Return the (x, y) coordinate for the center point of the cell that contains the specified text.  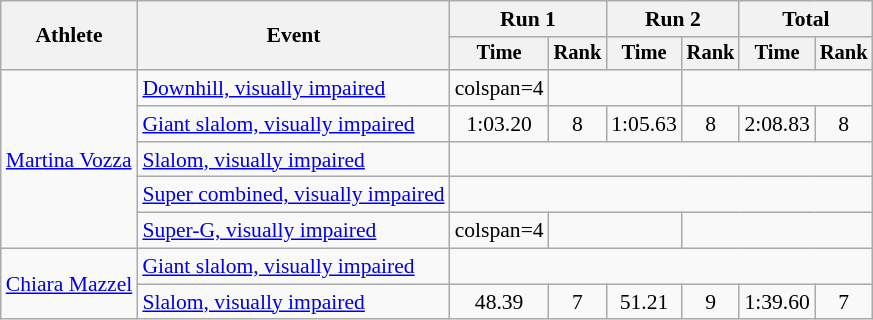
Martina Vozza (70, 159)
Chiara Mazzel (70, 284)
2:08.83 (776, 124)
Event (293, 36)
1:03.20 (500, 124)
1:05.63 (644, 124)
Total (806, 19)
51.21 (644, 302)
Super combined, visually impaired (293, 195)
Run 1 (528, 19)
Athlete (70, 36)
9 (711, 302)
Run 2 (672, 19)
Downhill, visually impaired (293, 88)
1:39.60 (776, 302)
48.39 (500, 302)
Super-G, visually impaired (293, 231)
